Determine the [X, Y] coordinate at the center of the cell enclosing the given text.  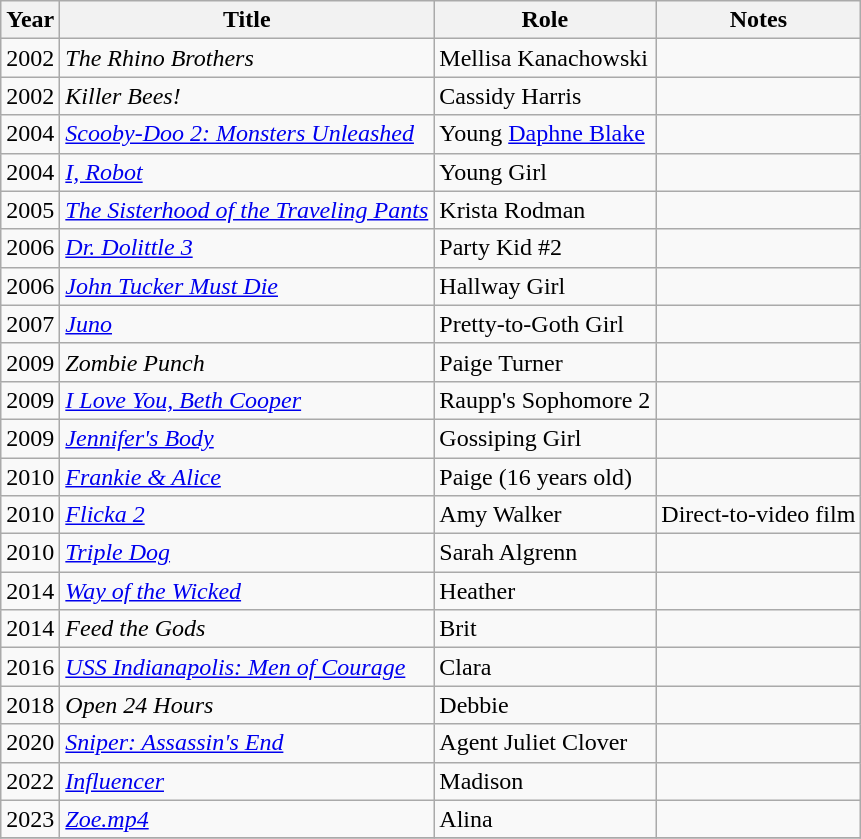
Feed the Gods [247, 629]
Amy Walker [545, 515]
Zoe.mp4 [247, 819]
Jennifer's Body [247, 438]
Frankie & Alice [247, 477]
USS Indianapolis: Men of Courage [247, 667]
Title [247, 20]
Zombie Punch [247, 362]
Alina [545, 819]
Killer Bees! [247, 96]
I Love You, Beth Cooper [247, 400]
Triple Dog [247, 553]
Madison [545, 781]
2005 [30, 210]
Pretty-to-Goth Girl [545, 324]
Dr. Dolittle 3 [247, 248]
I, Robot [247, 172]
Mellisa Kanachowski [545, 58]
2016 [30, 667]
Krista Rodman [545, 210]
John Tucker Must Die [247, 286]
2023 [30, 819]
Flicka 2 [247, 515]
Notes [758, 20]
Year [30, 20]
Juno [247, 324]
Cassidy Harris [545, 96]
The Rhino Brothers [247, 58]
Brit [545, 629]
Party Kid #2 [545, 248]
The Sisterhood of the Traveling Pants [247, 210]
2007 [30, 324]
Gossiping Girl [545, 438]
2018 [30, 705]
Young Daphne Blake [545, 134]
Paige (16 years old) [545, 477]
Way of the Wicked [247, 591]
Sniper: Assassin's End [247, 743]
Role [545, 20]
Influencer [247, 781]
Debbie [545, 705]
2020 [30, 743]
Paige Turner [545, 362]
Young Girl [545, 172]
Open 24 Hours [247, 705]
Agent Juliet Clover [545, 743]
2022 [30, 781]
Direct-to-video film [758, 515]
Clara [545, 667]
Scooby-Doo 2: Monsters Unleashed [247, 134]
Heather [545, 591]
Sarah Algrenn [545, 553]
Raupp's Sophomore 2 [545, 400]
Hallway Girl [545, 286]
